Return [X, Y] of the center of cell containing provided text 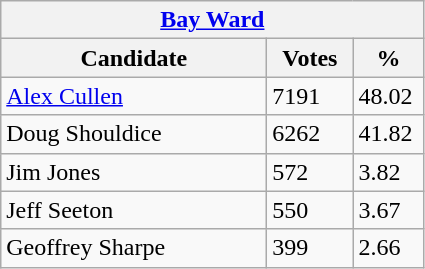
3.82 [388, 172]
550 [310, 210]
Jeff Seeton [134, 210]
2.66 [388, 248]
Votes [310, 58]
6262 [310, 134]
41.82 [388, 134]
399 [310, 248]
% [388, 58]
Bay Ward [212, 20]
3.67 [388, 210]
Candidate [134, 58]
Doug Shouldice [134, 134]
Alex Cullen [134, 96]
48.02 [388, 96]
7191 [310, 96]
572 [310, 172]
Geoffrey Sharpe [134, 248]
Jim Jones [134, 172]
